Determine the (X, Y) coordinate at the center of the cell enclosing the given text.  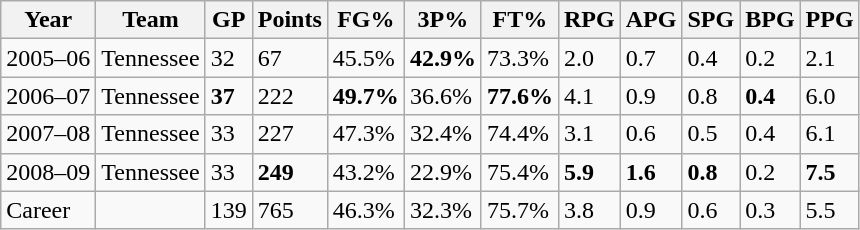
43.2% (366, 172)
4.1 (589, 96)
0.3 (770, 210)
Team (150, 20)
3.1 (589, 134)
74.4% (520, 134)
765 (290, 210)
0.5 (711, 134)
49.7% (366, 96)
2.1 (830, 58)
42.9% (442, 58)
22.9% (442, 172)
Points (290, 20)
3P% (442, 20)
BPG (770, 20)
APG (651, 20)
Career (48, 210)
2008–09 (48, 172)
7.5 (830, 172)
0.7 (651, 58)
GP (228, 20)
75.4% (520, 172)
249 (290, 172)
FG% (366, 20)
RPG (589, 20)
5.9 (589, 172)
FT% (520, 20)
32 (228, 58)
SPG (711, 20)
6.0 (830, 96)
67 (290, 58)
45.5% (366, 58)
2.0 (589, 58)
37 (228, 96)
75.7% (520, 210)
139 (228, 210)
PPG (830, 20)
32.4% (442, 134)
3.8 (589, 210)
77.6% (520, 96)
222 (290, 96)
2005–06 (48, 58)
32.3% (442, 210)
2006–07 (48, 96)
5.5 (830, 210)
46.3% (366, 210)
47.3% (366, 134)
227 (290, 134)
2007–08 (48, 134)
36.6% (442, 96)
6.1 (830, 134)
Year (48, 20)
1.6 (651, 172)
73.3% (520, 58)
